Return the (X, Y) coordinate for the center point of the cell that contains the specified text.  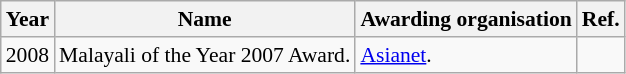
Awarding organisation (466, 19)
Malayali of the Year 2007 Award. (204, 55)
Ref. (601, 19)
Asianet. (466, 55)
Year (28, 19)
Name (204, 19)
2008 (28, 55)
